Identify which cell holds the provided text, then report its [X, Y] central coordinate. 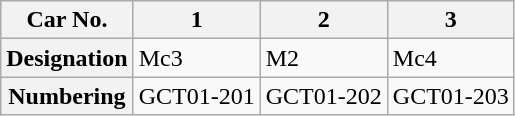
GCT01-201 [196, 96]
Designation [67, 58]
2 [324, 20]
M2 [324, 58]
GCT01-203 [450, 96]
Mc3 [196, 58]
1 [196, 20]
3 [450, 20]
Mc4 [450, 58]
GCT01-202 [324, 96]
Numbering [67, 96]
Car No. [67, 20]
